Find where the given text appears and provide that cell's center as (x, y) coordinate. 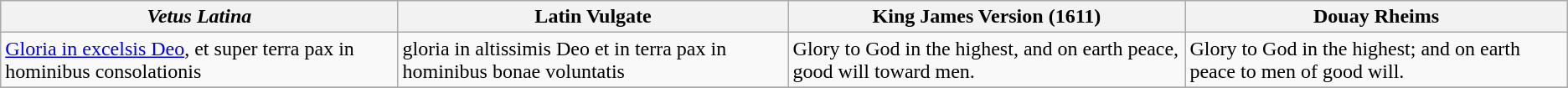
Glory to God in the highest, and on earth peace, good will toward men. (987, 60)
gloria in altissimis Deo et in terra pax in hominibus bonae voluntatis (593, 60)
Gloria in excelsis Deo, et super terra pax in hominibus consolationis (199, 60)
King James Version (1611) (987, 17)
Vetus Latina (199, 17)
Douay Rheims (1376, 17)
Latin Vulgate (593, 17)
Glory to God in the highest; and on earth peace to men of good will. (1376, 60)
